Search for the cell housing the specified text and yield its [X, Y] center coordinate. 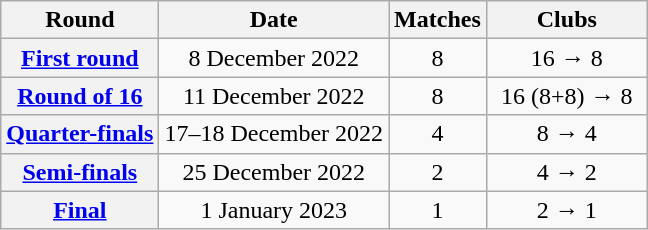
Quarter-finals [80, 134]
1 January 2023 [274, 210]
Round of 16 [80, 96]
Matches [438, 20]
8 December 2022 [274, 58]
11 December 2022 [274, 96]
4 → 2 [566, 172]
2 [438, 172]
1 [438, 210]
8 → 4 [566, 134]
Semi-finals [80, 172]
Round [80, 20]
17–18 December 2022 [274, 134]
First round [80, 58]
4 [438, 134]
25 December 2022 [274, 172]
16 (8+8) → 8 [566, 96]
Final [80, 210]
16 → 8 [566, 58]
2 → 1 [566, 210]
Clubs [566, 20]
Date [274, 20]
